Pinpoint the cell where the given text exists, returning its [x, y] midpoint coordinate. 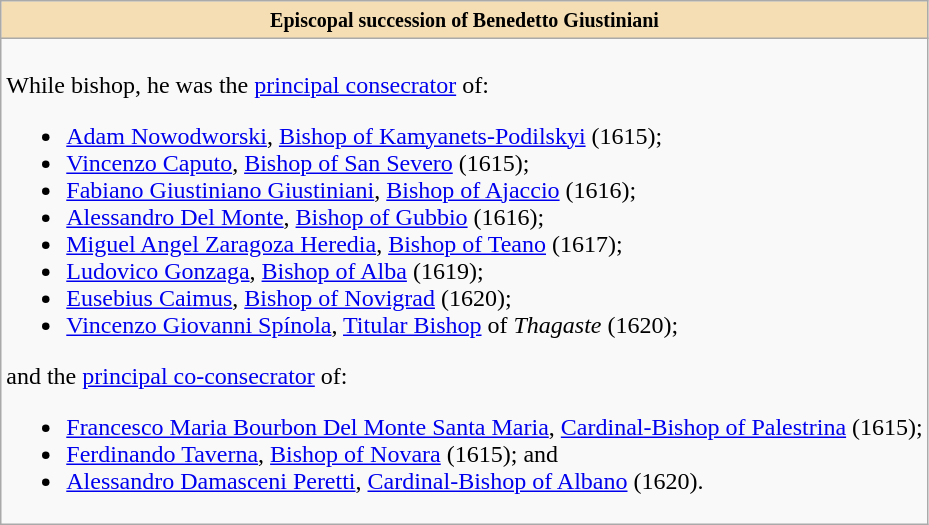
Episcopal succession of Benedetto Giustiniani [465, 20]
